From the cell containing the given text, extract its center point as (X, Y) coordinate. 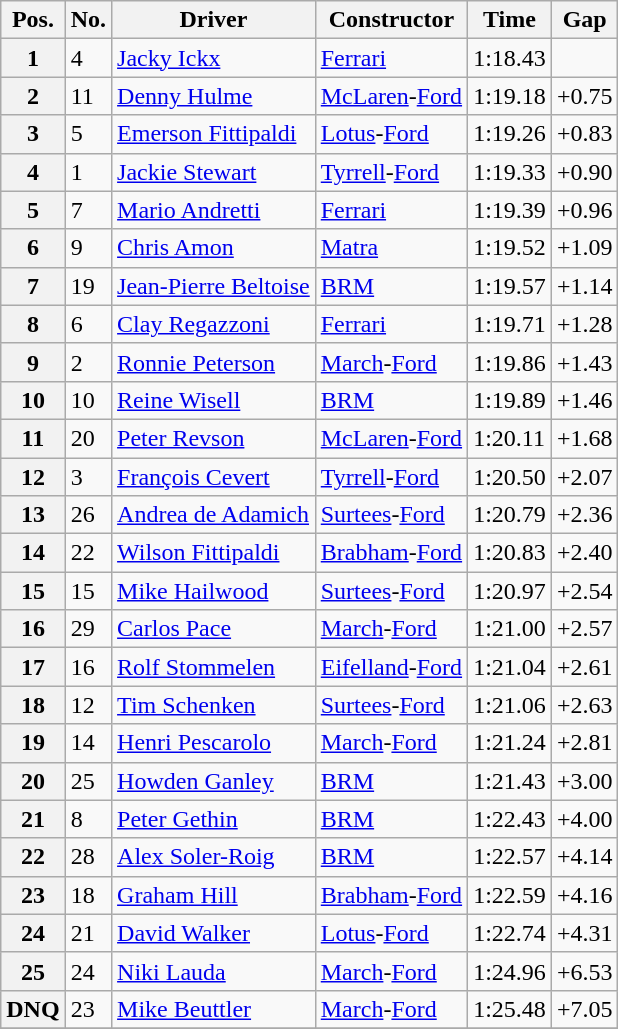
Pos. (33, 20)
Mario Andretti (214, 210)
DNQ (33, 1009)
No. (88, 20)
1:19.89 (510, 400)
Jean-Pierre Beltoise (214, 286)
1:19.86 (510, 362)
+0.75 (584, 96)
1:21.43 (510, 781)
+1.09 (584, 248)
David Walker (214, 933)
Clay Regazzoni (214, 324)
+1.28 (584, 324)
28 (88, 857)
1:21.00 (510, 629)
+2.63 (584, 705)
Carlos Pace (214, 629)
Howden Ganley (214, 781)
Peter Gethin (214, 819)
+2.61 (584, 667)
Jackie Stewart (214, 172)
+4.00 (584, 819)
Chris Amon (214, 248)
1:19.71 (510, 324)
+1.14 (584, 286)
Peter Revson (214, 438)
+0.90 (584, 172)
1:21.24 (510, 743)
+2.81 (584, 743)
+2.07 (584, 477)
Graham Hill (214, 895)
+4.16 (584, 895)
+2.40 (584, 553)
1:19.18 (510, 96)
François Cevert (214, 477)
+3.00 (584, 781)
+2.36 (584, 515)
+2.54 (584, 591)
1:19.57 (510, 286)
+1.68 (584, 438)
1:20.97 (510, 591)
+2.57 (584, 629)
+0.96 (584, 210)
1:18.43 (510, 58)
Driver (214, 20)
+6.53 (584, 971)
Mike Hailwood (214, 591)
+0.83 (584, 134)
+1.43 (584, 362)
1:19.39 (510, 210)
Alex Soler-Roig (214, 857)
13 (33, 515)
1:20.79 (510, 515)
Ronnie Peterson (214, 362)
Emerson Fittipaldi (214, 134)
1:19.33 (510, 172)
Matra (391, 248)
1:21.06 (510, 705)
1:22.59 (510, 895)
Rolf Stommelen (214, 667)
+4.14 (584, 857)
1:22.57 (510, 857)
1:20.11 (510, 438)
Time (510, 20)
Denny Hulme (214, 96)
26 (88, 515)
1:24.96 (510, 971)
Niki Lauda (214, 971)
Wilson Fittipaldi (214, 553)
+4.31 (584, 933)
Constructor (391, 20)
+7.05 (584, 1009)
Reine Wisell (214, 400)
1:20.83 (510, 553)
Mike Beuttler (214, 1009)
+1.46 (584, 400)
1:19.52 (510, 248)
Tim Schenken (214, 705)
Henri Pescarolo (214, 743)
Eifelland-Ford (391, 667)
Andrea de Adamich (214, 515)
1:25.48 (510, 1009)
Gap (584, 20)
29 (88, 629)
17 (33, 667)
1:21.04 (510, 667)
1:20.50 (510, 477)
1:19.26 (510, 134)
1:22.74 (510, 933)
Jacky Ickx (214, 58)
1:22.43 (510, 819)
